Locate the cell with the specified text and output its (x, y) center coordinate. 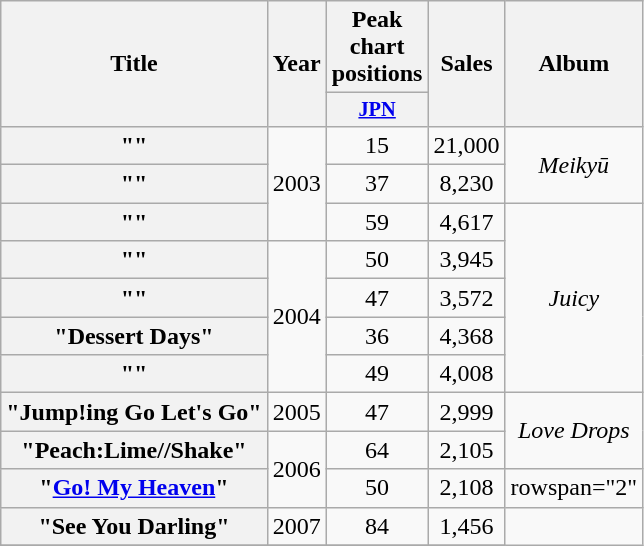
2,999 (466, 412)
Album (574, 64)
2005 (296, 412)
2006 (296, 469)
3,572 (466, 298)
Sales (466, 64)
2,105 (466, 450)
JPN (377, 110)
1,456 (466, 526)
Year (296, 64)
Love Drops (574, 431)
2007 (296, 526)
2004 (296, 317)
36 (377, 336)
4,008 (466, 374)
37 (377, 184)
"Jump!ing Go Let's Go" (134, 412)
Juicy (574, 298)
64 (377, 450)
3,945 (466, 260)
4,368 (466, 336)
15 (377, 145)
Meikyū (574, 164)
2,108 (466, 488)
8,230 (466, 184)
59 (377, 222)
"Peach:Lime//Shake" (134, 450)
rowspan="2" (574, 488)
49 (377, 374)
"Go! My Heaven" (134, 488)
Peak chart positions (377, 47)
21,000 (466, 145)
"Dessert Days" (134, 336)
"See You Darling" (134, 526)
2003 (296, 183)
Title (134, 64)
4,617 (466, 222)
84 (377, 526)
